Determine the [X, Y] coordinate at the center of the cell enclosing the given text.  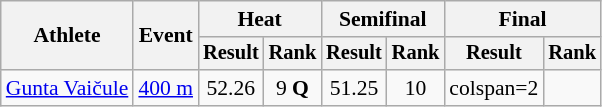
Heat [260, 19]
52.26 [231, 88]
10 [416, 88]
9 Q [293, 88]
Gunta Vaičule [68, 88]
Final [522, 19]
51.25 [354, 88]
Semifinal [382, 19]
Event [166, 36]
colspan=2 [494, 88]
Athlete [68, 36]
400 m [166, 88]
